Find where the given text appears and provide that cell's center as [X, Y] coordinate. 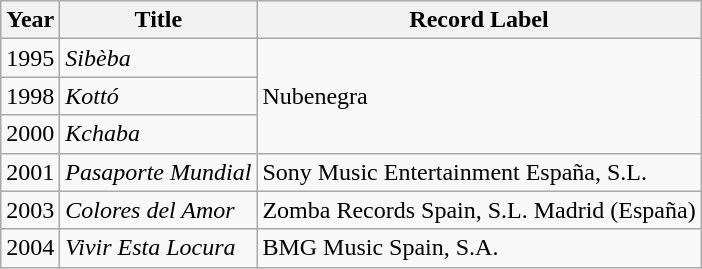
Nubenegra [479, 96]
Record Label [479, 20]
2003 [30, 210]
Sibèba [158, 58]
2000 [30, 134]
Title [158, 20]
Vivir Esta Locura [158, 248]
BMG Music Spain, S.A. [479, 248]
1995 [30, 58]
Kchaba [158, 134]
2001 [30, 172]
Zomba Records Spain, S.L. Madrid (España) [479, 210]
Kottó [158, 96]
1998 [30, 96]
Sony Music Entertainment España, S.L. [479, 172]
2004 [30, 248]
Colores del Amor [158, 210]
Year [30, 20]
Pasaporte Mundial [158, 172]
